Find where the given text appears and provide that cell's center as [x, y] coordinate. 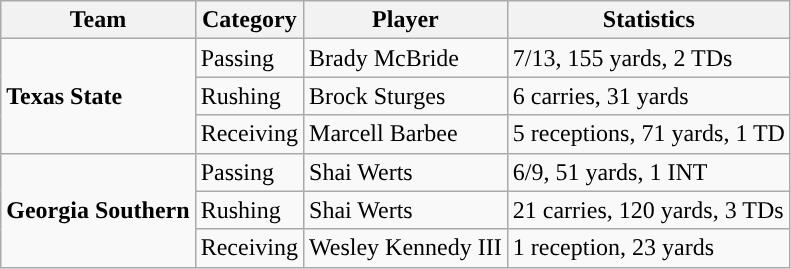
Category [249, 20]
Statistics [648, 20]
Georgia Southern [98, 210]
21 carries, 120 yards, 3 TDs [648, 210]
6/9, 51 yards, 1 INT [648, 172]
5 receptions, 71 yards, 1 TD [648, 134]
Brady McBride [406, 58]
Texas State [98, 96]
Marcell Barbee [406, 134]
1 reception, 23 yards [648, 248]
7/13, 155 yards, 2 TDs [648, 58]
Wesley Kennedy III [406, 248]
Player [406, 20]
Brock Sturges [406, 96]
Team [98, 20]
6 carries, 31 yards [648, 96]
